For the text-containing cell, return its midpoint in [X, Y] coordinate format. 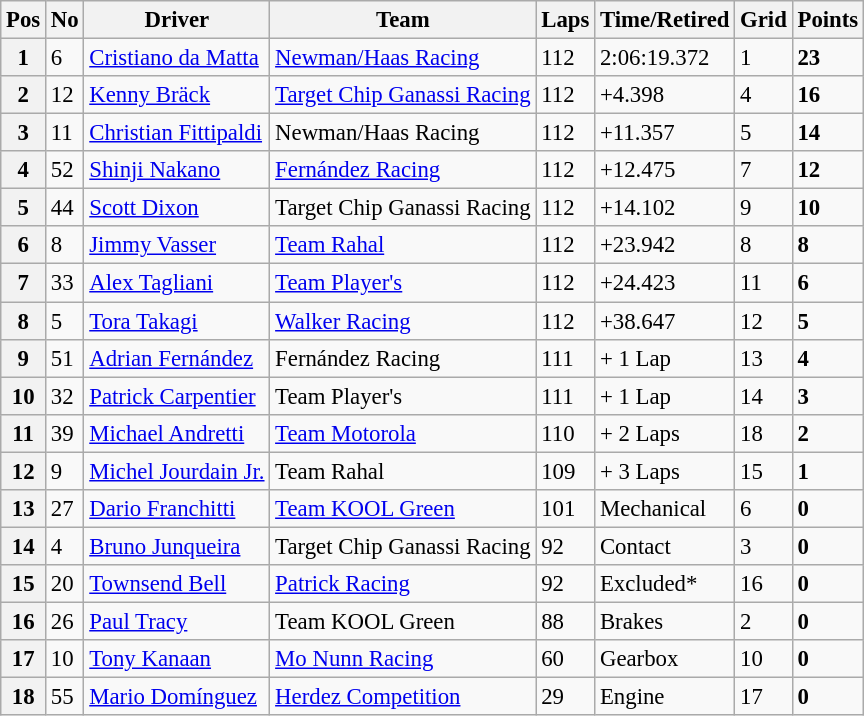
Adrian Fernández [177, 358]
Grid [764, 20]
27 [65, 509]
Paul Tracy [177, 621]
Cristiano da Matta [177, 58]
Excluded* [665, 584]
Mechanical [665, 509]
Townsend Bell [177, 584]
Tora Takagi [177, 321]
Team Motorola [403, 433]
88 [566, 621]
Michel Jourdain Jr. [177, 471]
Alex Tagliani [177, 283]
+11.357 [665, 133]
Engine [665, 697]
Mario Domínguez [177, 697]
Time/Retired [665, 20]
Walker Racing [403, 321]
Patrick Carpentier [177, 396]
55 [65, 697]
Herdez Competition [403, 697]
109 [566, 471]
Michael Andretti [177, 433]
Tony Kanaan [177, 659]
Gearbox [665, 659]
Patrick Racing [403, 584]
No [65, 20]
Dario Franchitti [177, 509]
Driver [177, 20]
Mo Nunn Racing [403, 659]
101 [566, 509]
Points [828, 20]
39 [65, 433]
32 [65, 396]
Pos [24, 20]
+4.398 [665, 95]
51 [65, 358]
23 [828, 58]
Bruno Junqueira [177, 546]
44 [65, 208]
+ 2 Laps [665, 433]
60 [566, 659]
Team [403, 20]
Shinji Nakano [177, 170]
29 [566, 697]
2:06:19.372 [665, 58]
+38.647 [665, 321]
33 [65, 283]
Scott Dixon [177, 208]
+12.475 [665, 170]
Christian Fittipaldi [177, 133]
52 [65, 170]
+ 3 Laps [665, 471]
Kenny Bräck [177, 95]
+23.942 [665, 245]
Contact [665, 546]
+24.423 [665, 283]
26 [65, 621]
110 [566, 433]
+14.102 [665, 208]
Brakes [665, 621]
20 [65, 584]
Laps [566, 20]
Jimmy Vasser [177, 245]
